Pinpoint the cell where the given text exists, returning its (x, y) midpoint coordinate. 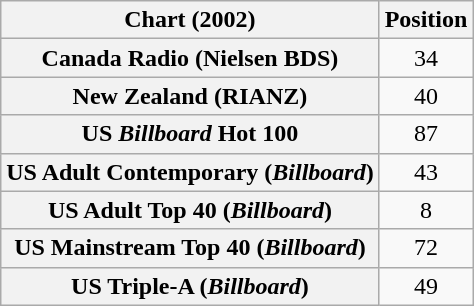
US Adult Top 40 (Billboard) (190, 210)
US Triple-A (Billboard) (190, 286)
87 (426, 134)
US Mainstream Top 40 (Billboard) (190, 248)
US Adult Contemporary (Billboard) (190, 172)
72 (426, 248)
Canada Radio (Nielsen BDS) (190, 58)
49 (426, 286)
New Zealand (RIANZ) (190, 96)
34 (426, 58)
43 (426, 172)
40 (426, 96)
Position (426, 20)
Chart (2002) (190, 20)
8 (426, 210)
US Billboard Hot 100 (190, 134)
